Return the (X, Y) coordinate for the center point of the cell that contains the specified text.  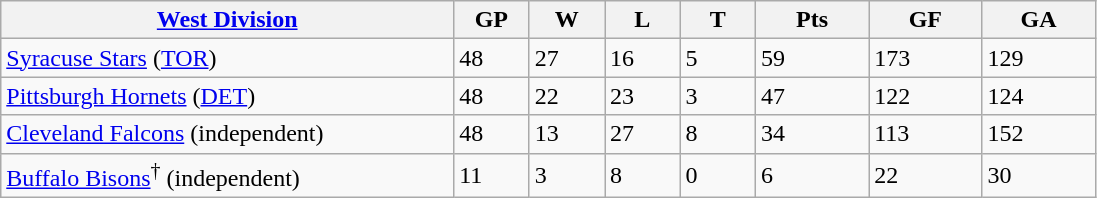
Cleveland Falcons (independent) (228, 134)
16 (642, 58)
6 (812, 176)
L (642, 20)
152 (1038, 134)
T (718, 20)
30 (1038, 176)
129 (1038, 58)
GA (1038, 20)
11 (492, 176)
Buffalo Bisons† (independent) (228, 176)
47 (812, 96)
Pts (812, 20)
5 (718, 58)
W (566, 20)
GP (492, 20)
173 (926, 58)
13 (566, 134)
59 (812, 58)
Syracuse Stars (TOR) (228, 58)
0 (718, 176)
113 (926, 134)
23 (642, 96)
124 (1038, 96)
Pittsburgh Hornets (DET) (228, 96)
West Division (228, 20)
GF (926, 20)
34 (812, 134)
122 (926, 96)
